Capture the cell that displays the provided text and extract its [X, Y] central coordinate. 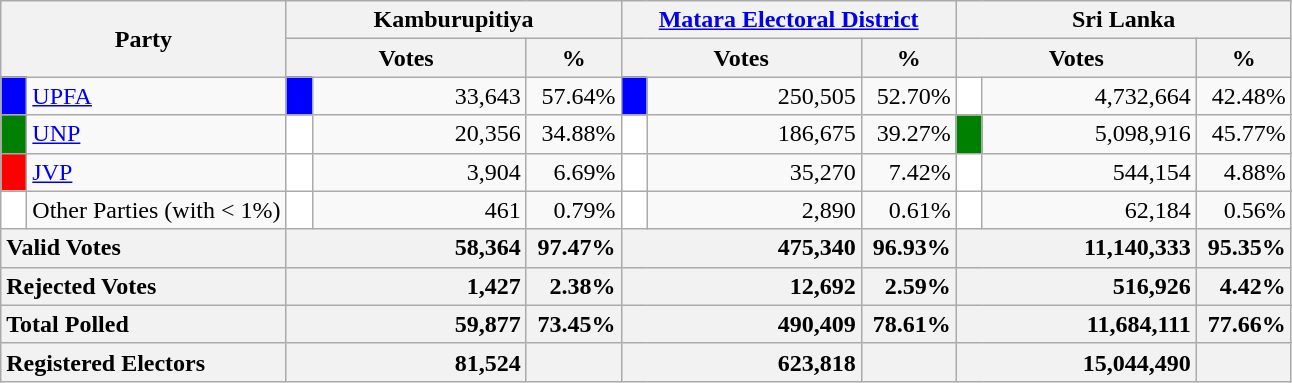
623,818 [741, 362]
2.38% [574, 286]
34.88% [574, 134]
Kamburupitiya [454, 20]
20,356 [419, 134]
33,643 [419, 96]
Party [144, 39]
4,732,664 [1089, 96]
4.88% [1244, 172]
0.61% [908, 210]
250,505 [754, 96]
Valid Votes [144, 248]
490,409 [741, 324]
Other Parties (with < 1%) [156, 210]
35,270 [754, 172]
461 [419, 210]
544,154 [1089, 172]
52.70% [908, 96]
39.27% [908, 134]
JVP [156, 172]
12,692 [741, 286]
UPFA [156, 96]
2,890 [754, 210]
1,427 [406, 286]
5,098,916 [1089, 134]
Matara Electoral District [788, 20]
96.93% [908, 248]
7.42% [908, 172]
78.61% [908, 324]
516,926 [1076, 286]
3,904 [419, 172]
2.59% [908, 286]
0.79% [574, 210]
77.66% [1244, 324]
Registered Electors [144, 362]
UNP [156, 134]
81,524 [406, 362]
0.56% [1244, 210]
475,340 [741, 248]
45.77% [1244, 134]
59,877 [406, 324]
186,675 [754, 134]
95.35% [1244, 248]
97.47% [574, 248]
Rejected Votes [144, 286]
73.45% [574, 324]
42.48% [1244, 96]
4.42% [1244, 286]
Sri Lanka [1124, 20]
15,044,490 [1076, 362]
58,364 [406, 248]
11,684,111 [1076, 324]
6.69% [574, 172]
62,184 [1089, 210]
57.64% [574, 96]
11,140,333 [1076, 248]
Total Polled [144, 324]
